Provide the (x, y) coordinate of the cell's center where the given text is located.  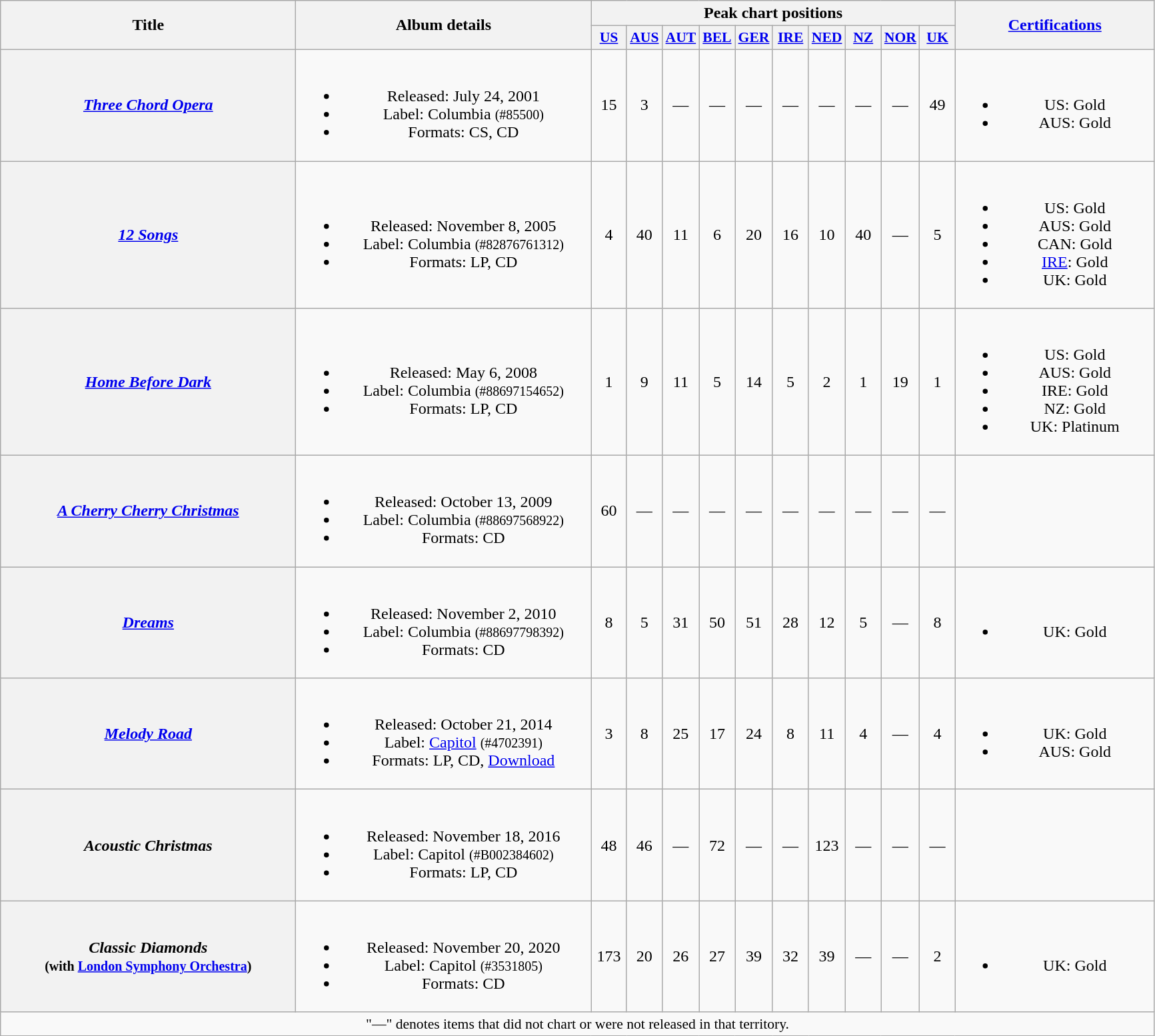
Released: October 13, 2009Label: Columbia (#88697568922)Formats: CD (444, 512)
Melody Road (148, 734)
25 (681, 734)
49 (937, 105)
Dreams (148, 622)
Peak chart positions (773, 13)
Classic Diamonds(with London Symphony Orchestra) (148, 957)
NOR (900, 38)
UK: GoldAUS: Gold (1054, 734)
27 (717, 957)
19 (900, 382)
Three Chord Opera (148, 105)
173 (609, 957)
50 (717, 622)
26 (681, 957)
6 (717, 235)
AUS (644, 38)
Certifications (1054, 25)
16 (790, 235)
51 (754, 622)
BEL (717, 38)
Title (148, 25)
Released: November 20, 2020Label: Capitol (#3531805)Formats: CD (444, 957)
32 (790, 957)
31 (681, 622)
US: GoldAUS: GoldCAN: GoldIRE: GoldUK: Gold (1054, 235)
Released: November 2, 2010Label: Columbia (#88697798392)Formats: CD (444, 622)
US: GoldAUS: GoldIRE: GoldNZ: GoldUK: Platinum (1054, 382)
Released: November 18, 2016Label: Capitol (#B002384602)Formats: LP, CD (444, 845)
14 (754, 382)
Released: July 24, 2001Label: Columbia (#85500)Formats: CS, CD (444, 105)
US: GoldAUS: Gold (1054, 105)
A Cherry Cherry Christmas (148, 512)
24 (754, 734)
AUT (681, 38)
"—" denotes items that did not chart or were not released in that territory. (578, 1024)
NZ (862, 38)
9 (644, 382)
UK (937, 38)
123 (827, 845)
Released: October 21, 2014Label: Capitol (#4702391)Formats: LP, CD, Download (444, 734)
Released: May 6, 2008Label: Columbia (#88697154652)Formats: LP, CD (444, 382)
Acoustic Christmas (148, 845)
12 (827, 622)
Album details (444, 25)
Home Before Dark (148, 382)
10 (827, 235)
46 (644, 845)
IRE (790, 38)
15 (609, 105)
Released: November 8, 2005Label: Columbia (#82876761312)Formats: LP, CD (444, 235)
NED (827, 38)
US (609, 38)
12 Songs (148, 235)
48 (609, 845)
28 (790, 622)
72 (717, 845)
GER (754, 38)
60 (609, 512)
17 (717, 734)
